Provide the [x, y] coordinate of the cell's center where the given text is located.  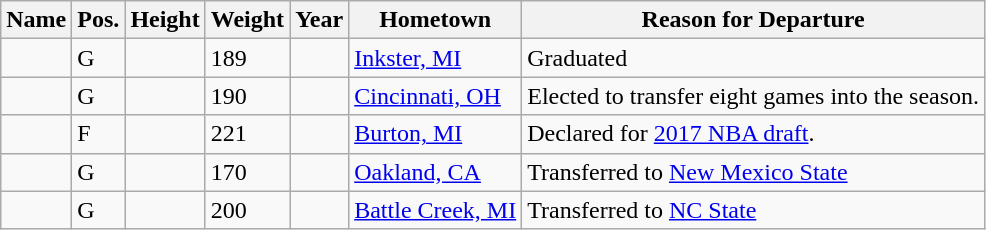
170 [247, 172]
Battle Creek, MI [436, 210]
Transferred to NC State [754, 210]
Height [165, 20]
Oakland, CA [436, 172]
189 [247, 58]
Reason for Departure [754, 20]
Name [36, 20]
200 [247, 210]
Graduated [754, 58]
Burton, MI [436, 134]
F [98, 134]
Cincinnati, OH [436, 96]
Elected to transfer eight games into the season. [754, 96]
Transferred to New Mexico State [754, 172]
Declared for 2017 NBA draft. [754, 134]
Hometown [436, 20]
221 [247, 134]
Pos. [98, 20]
Weight [247, 20]
190 [247, 96]
Inkster, MI [436, 58]
Year [320, 20]
